Output the [x, y] coordinate of the center of the cell containing the given text.  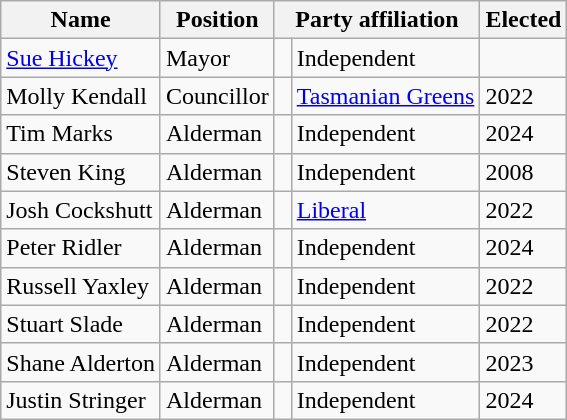
Mayor [217, 58]
2008 [524, 172]
Josh Cockshutt [81, 210]
Liberal [386, 210]
Russell Yaxley [81, 286]
2023 [524, 362]
Name [81, 20]
Position [217, 20]
Tim Marks [81, 134]
Peter Ridler [81, 248]
Shane Alderton [81, 362]
Sue Hickey [81, 58]
Party affiliation [377, 20]
Tasmanian Greens [386, 96]
Councillor [217, 96]
Justin Stringer [81, 400]
Elected [524, 20]
Steven King [81, 172]
Molly Kendall [81, 96]
Stuart Slade [81, 324]
